Find where the given text appears and provide that cell's center as [X, Y] coordinate. 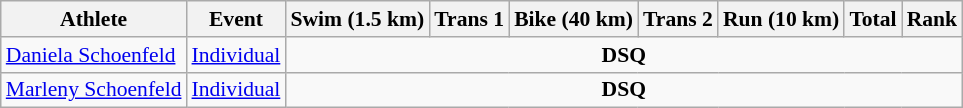
Marleny Schoenfeld [94, 90]
Trans 1 [469, 19]
Event [236, 19]
Trans 2 [678, 19]
Athlete [94, 19]
Total [872, 19]
Bike (40 km) [574, 19]
Swim (1.5 km) [357, 19]
Run (10 km) [781, 19]
Daniela Schoenfeld [94, 55]
Rank [932, 19]
